Locate the cell with the specified text and output its [x, y] center coordinate. 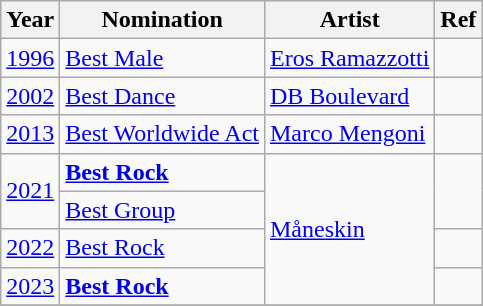
Artist [349, 20]
2023 [30, 286]
Marco Mengoni [349, 134]
Best Worldwide Act [162, 134]
1996 [30, 58]
Eros Ramazzotti [349, 58]
Best Dance [162, 96]
2002 [30, 96]
Best Group [162, 210]
Best Male [162, 58]
Year [30, 20]
Måneskin [349, 229]
2021 [30, 191]
Ref [458, 20]
2022 [30, 248]
Nomination [162, 20]
DB Boulevard [349, 96]
2013 [30, 134]
